Pinpoint the cell where the given text exists, returning its (X, Y) midpoint coordinate. 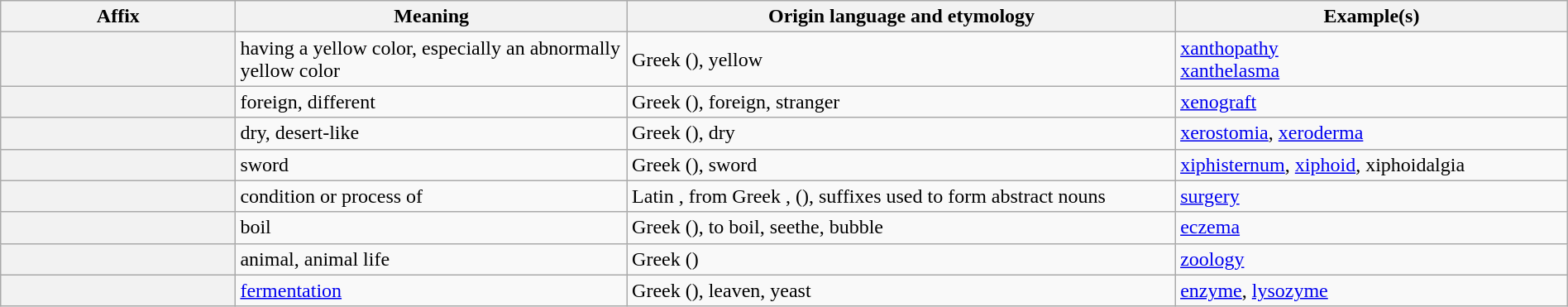
animal, animal life (432, 259)
Meaning (432, 17)
xiphisternum, xiphoid, xiphoidalgia (1372, 165)
surgery (1372, 196)
Greek (), to boil, seethe, bubble (901, 228)
Greek () (901, 259)
Latin , from Greek , (), suffixes used to form abstract nouns (901, 196)
foreign, different (432, 102)
xanthopathyxanthelasma (1372, 60)
Greek (), foreign, stranger (901, 102)
dry, desert-like (432, 133)
Greek (), sword (901, 165)
fermentation (432, 290)
having a yellow color, especially an abnormally yellow color (432, 60)
zoology (1372, 259)
Greek (), yellow (901, 60)
Greek (), dry (901, 133)
xerostomia, xeroderma (1372, 133)
enzyme, lysozyme (1372, 290)
eczema (1372, 228)
Origin language and etymology (901, 17)
Greek (), leaven, yeast (901, 290)
boil (432, 228)
Affix (118, 17)
sword (432, 165)
Example(s) (1372, 17)
condition or process of (432, 196)
xenograft (1372, 102)
